Find where the given text appears and provide that cell's center as [x, y] coordinate. 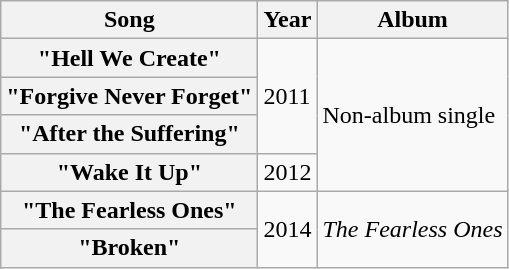
"The Fearless Ones" [130, 210]
"Broken" [130, 248]
"Hell We Create" [130, 58]
Year [288, 20]
"After the Suffering" [130, 134]
2011 [288, 96]
The Fearless Ones [412, 229]
"Forgive Never Forget" [130, 96]
Song [130, 20]
"Wake It Up" [130, 172]
Album [412, 20]
Non-album single [412, 115]
2012 [288, 172]
2014 [288, 229]
